Provide the [x, y] coordinate of the cell's center where the given text is located.  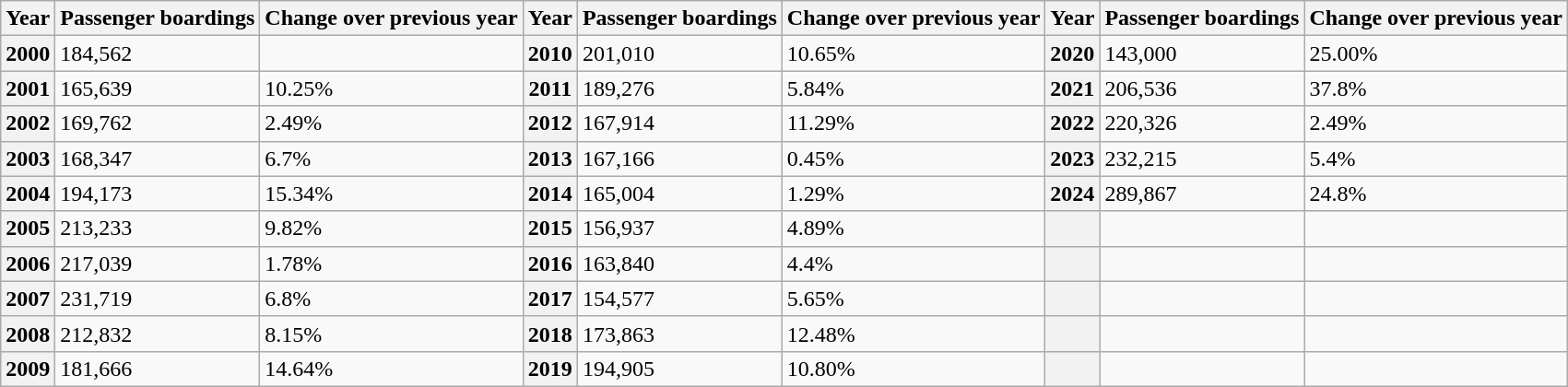
184,562 [158, 53]
2008 [28, 334]
9.82% [391, 229]
2000 [28, 53]
173,863 [679, 334]
10.80% [913, 369]
2018 [549, 334]
14.64% [391, 369]
167,166 [679, 158]
1.78% [391, 264]
8.15% [391, 334]
189,276 [679, 88]
2021 [1073, 88]
0.45% [913, 158]
24.8% [1436, 193]
2014 [549, 193]
194,173 [158, 193]
2010 [549, 53]
194,905 [679, 369]
6.8% [391, 299]
1.29% [913, 193]
2016 [549, 264]
231,719 [158, 299]
2015 [549, 229]
2009 [28, 369]
5.65% [913, 299]
2023 [1073, 158]
220,326 [1202, 123]
2001 [28, 88]
163,840 [679, 264]
143,000 [1202, 53]
2002 [28, 123]
168,347 [158, 158]
165,639 [158, 88]
15.34% [391, 193]
232,215 [1202, 158]
12.48% [913, 334]
206,536 [1202, 88]
169,762 [158, 123]
165,004 [679, 193]
10.25% [391, 88]
2012 [549, 123]
2003 [28, 158]
11.29% [913, 123]
2004 [28, 193]
2011 [549, 88]
212,832 [158, 334]
2024 [1073, 193]
181,666 [158, 369]
10.65% [913, 53]
2019 [549, 369]
201,010 [679, 53]
2005 [28, 229]
289,867 [1202, 193]
154,577 [679, 299]
6.7% [391, 158]
2022 [1073, 123]
2013 [549, 158]
156,937 [679, 229]
2007 [28, 299]
2017 [549, 299]
217,039 [158, 264]
2006 [28, 264]
4.89% [913, 229]
2020 [1073, 53]
167,914 [679, 123]
5.84% [913, 88]
4.4% [913, 264]
25.00% [1436, 53]
37.8% [1436, 88]
213,233 [158, 229]
5.4% [1436, 158]
